Search for the cell housing the specified text and yield its [X, Y] center coordinate. 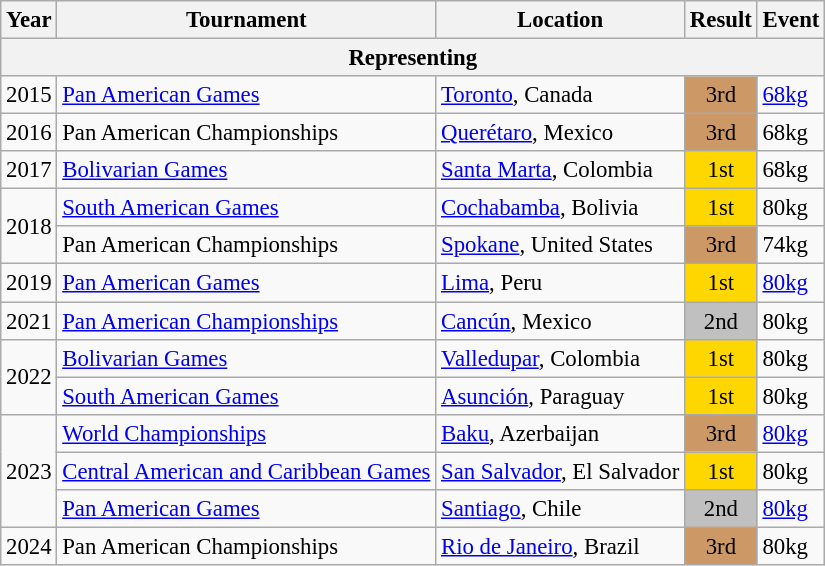
Cochabamba, Bolivia [560, 208]
2021 [29, 321]
2023 [29, 470]
Tournament [246, 20]
San Salvador, El Salvador [560, 471]
Year [29, 20]
Baku, Azerbaijan [560, 433]
Central American and Caribbean Games [246, 471]
Lima, Peru [560, 283]
2022 [29, 376]
Spokane, United States [560, 245]
Santa Marta, Colombia [560, 170]
Toronto, Canada [560, 95]
Rio de Janeiro, Brazil [560, 546]
74kg [791, 245]
World Championships [246, 433]
Valledupar, Colombia [560, 358]
Santiago, Chile [560, 509]
2019 [29, 283]
2016 [29, 133]
2015 [29, 95]
Querétaro, Mexico [560, 133]
2018 [29, 226]
Representing [413, 58]
2024 [29, 546]
Asunción, Paraguay [560, 396]
Event [791, 20]
Location [560, 20]
Result [722, 20]
2017 [29, 170]
Cancún, Mexico [560, 321]
